Search for the cell housing the specified text and yield its (X, Y) center coordinate. 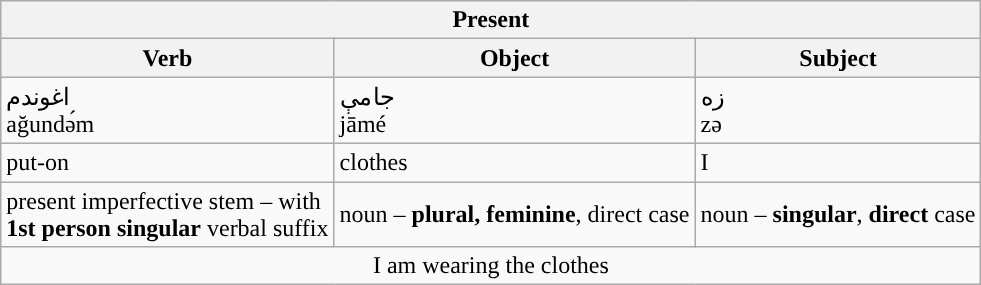
Subject (838, 58)
present imperfective stem – with1st person singular verbal suffix (168, 214)
جامېjāmé (514, 110)
noun – plural, feminine, direct case (514, 214)
I (838, 162)
noun – singular, direct case (838, 214)
Object (514, 58)
put-on (168, 162)
اغوندمağundә́m (168, 110)
زهzә (838, 110)
Present (491, 20)
Verb (168, 58)
I am wearing the clothes (491, 266)
clothes (514, 162)
